Identify which cell holds the provided text, then report its [X, Y] central coordinate. 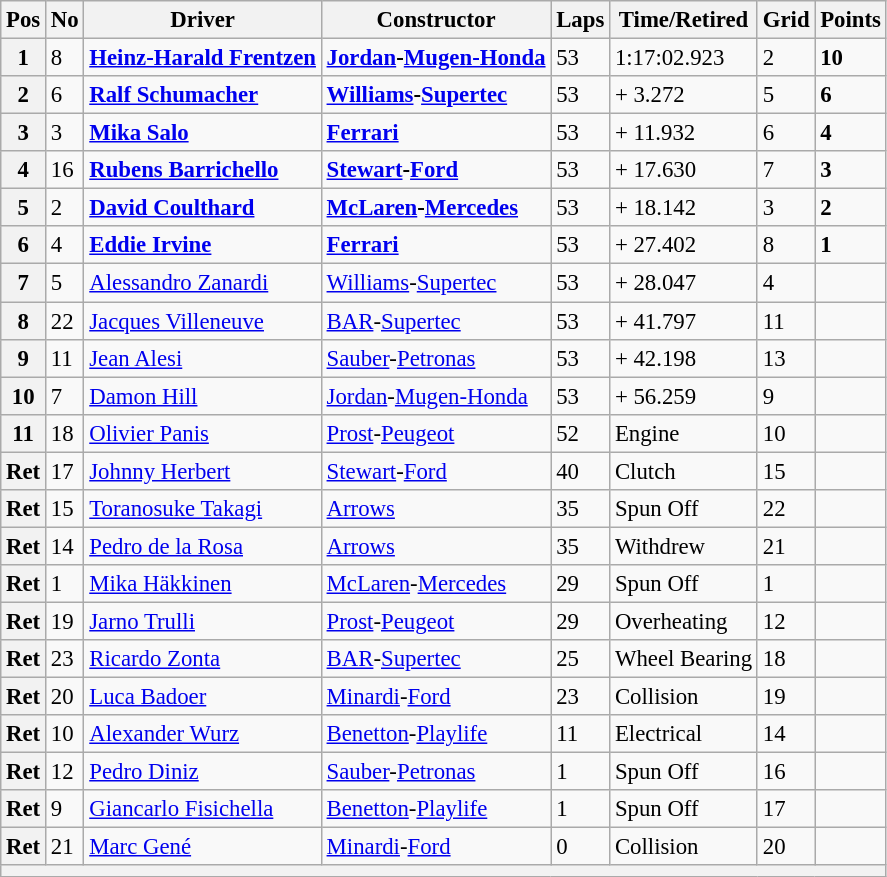
Driver [202, 20]
+ 11.932 [684, 133]
+ 56.259 [684, 396]
+ 41.797 [684, 321]
Jarno Trulli [202, 621]
Heinz-Harald Frentzen [202, 58]
Mika Salo [202, 133]
Jean Alesi [202, 358]
+ 28.047 [684, 283]
Points [850, 20]
25 [580, 659]
Engine [684, 433]
Alexander Wurz [202, 734]
Electrical [684, 734]
Ricardo Zonta [202, 659]
Constructor [436, 20]
Clutch [684, 471]
0 [580, 847]
Laps [580, 20]
Grid [786, 20]
1:17:02.923 [684, 58]
+ 18.142 [684, 208]
+ 17.630 [684, 170]
Time/Retired [684, 20]
Giancarlo Fisichella [202, 809]
13 [786, 358]
40 [580, 471]
Withdrew [684, 546]
Olivier Panis [202, 433]
+ 42.198 [684, 358]
Pedro de la Rosa [202, 546]
Mika Häkkinen [202, 584]
Marc Gené [202, 847]
52 [580, 433]
Johnny Herbert [202, 471]
Pos [24, 20]
Overheating [684, 621]
David Coulthard [202, 208]
Rubens Barrichello [202, 170]
Damon Hill [202, 396]
Pedro Diniz [202, 772]
Toranosuke Takagi [202, 509]
Luca Badoer [202, 697]
Ralf Schumacher [202, 95]
Alessandro Zanardi [202, 283]
+ 27.402 [684, 245]
Jacques Villeneuve [202, 321]
No [65, 20]
Wheel Bearing [684, 659]
Eddie Irvine [202, 245]
+ 3.272 [684, 95]
